Capture the cell that displays the provided text and extract its (X, Y) central coordinate. 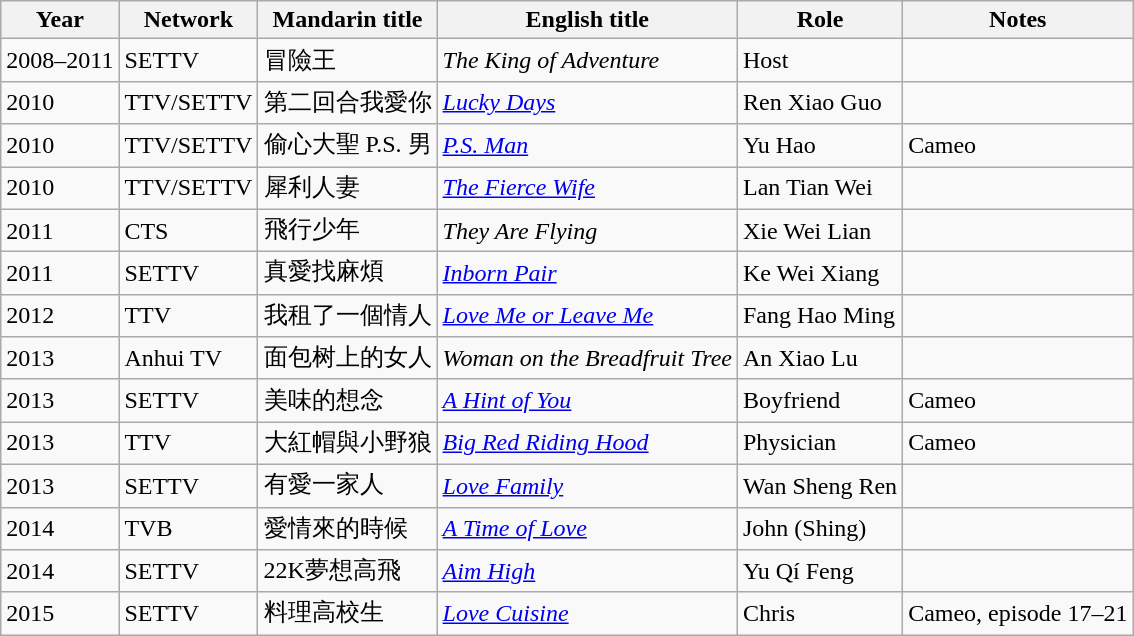
Host (820, 60)
22K夢想高飛 (348, 572)
Boyfriend (820, 400)
飛行少年 (348, 230)
Aim High (587, 572)
Yu Hao (820, 146)
Love Me or Leave Me (587, 316)
Lucky Days (587, 102)
Inborn Pair (587, 274)
An Xiao Lu (820, 358)
第二回合我愛你 (348, 102)
Notes (1018, 20)
有愛一家人 (348, 486)
Fang Hao Ming (820, 316)
面包树上的女人 (348, 358)
Network (188, 20)
Ren Xiao Guo (820, 102)
Woman on the Breadfruit Tree (587, 358)
Big Red Riding Hood (587, 444)
Love Family (587, 486)
Year (60, 20)
TVB (188, 528)
冒險王 (348, 60)
English title (587, 20)
Cameo, episode 17–21 (1018, 614)
2012 (60, 316)
A Hint of You (587, 400)
The Fierce Wife (587, 188)
Wan Sheng Ren (820, 486)
John (Shing) (820, 528)
Physician (820, 444)
大紅帽與小野狼 (348, 444)
Yu Qí Feng (820, 572)
CTS (188, 230)
犀利人妻 (348, 188)
真愛找麻煩 (348, 274)
The King of Adventure (587, 60)
P.S. Man (587, 146)
偷心大聖 P.S. 男 (348, 146)
Ke Wei Xiang (820, 274)
Role (820, 20)
料理高校生 (348, 614)
2015 (60, 614)
Lan Tian Wei (820, 188)
2008–2011 (60, 60)
Xie Wei Lian (820, 230)
Mandarin title (348, 20)
Chris (820, 614)
A Time of Love (587, 528)
Love Cuisine (587, 614)
美味的想念 (348, 400)
我租了一個情人 (348, 316)
Anhui TV (188, 358)
愛情來的時候 (348, 528)
They Are Flying (587, 230)
